For the text-containing cell, return its midpoint in [X, Y] coordinate format. 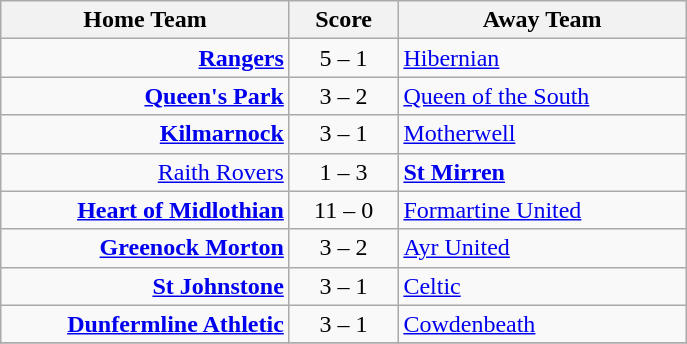
Queen's Park [146, 96]
Hibernian [542, 58]
Home Team [146, 20]
Heart of Midlothian [146, 210]
11 – 0 [344, 210]
Ayr United [542, 248]
Motherwell [542, 134]
Greenock Morton [146, 248]
Queen of the South [542, 96]
Away Team [542, 20]
1 – 3 [344, 172]
St Johnstone [146, 286]
Kilmarnock [146, 134]
Rangers [146, 58]
Score [344, 20]
Dunfermline Athletic [146, 324]
St Mirren [542, 172]
Formartine United [542, 210]
Raith Rovers [146, 172]
Celtic [542, 286]
Cowdenbeath [542, 324]
5 – 1 [344, 58]
